Return the (x, y) coordinate for the center point of the cell that contains the specified text.  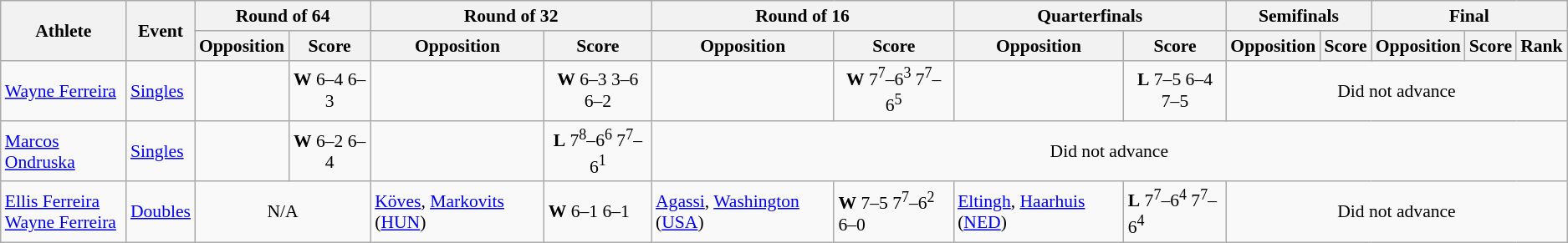
W 6–1 6–1 (598, 212)
W 6–2 6–4 (329, 152)
L 77–64 77–64 (1176, 212)
Marcos Ondruska (64, 152)
Rank (1542, 46)
Agassi, Washington (USA) (743, 212)
Athlete (64, 30)
L 78–66 77–61 (598, 152)
Wayne Ferreira (64, 90)
Quarterfinals (1090, 16)
W 6–3 3–6 6–2 (598, 90)
Köves, Markovits (HUN) (457, 212)
W 7–5 77–62 6–0 (893, 212)
W 77–63 77–65 (893, 90)
Semifinals (1298, 16)
Final (1469, 16)
W 6–4 6–3 (329, 90)
Doubles (161, 212)
Round of 32 (511, 16)
Round of 16 (803, 16)
Round of 64 (283, 16)
Ellis FerreiraWayne Ferreira (64, 212)
N/A (283, 212)
Event (161, 30)
Eltingh, Haarhuis (NED) (1039, 212)
L 7–5 6–4 7–5 (1176, 90)
